Locate the cell with the specified text and output its (X, Y) center coordinate. 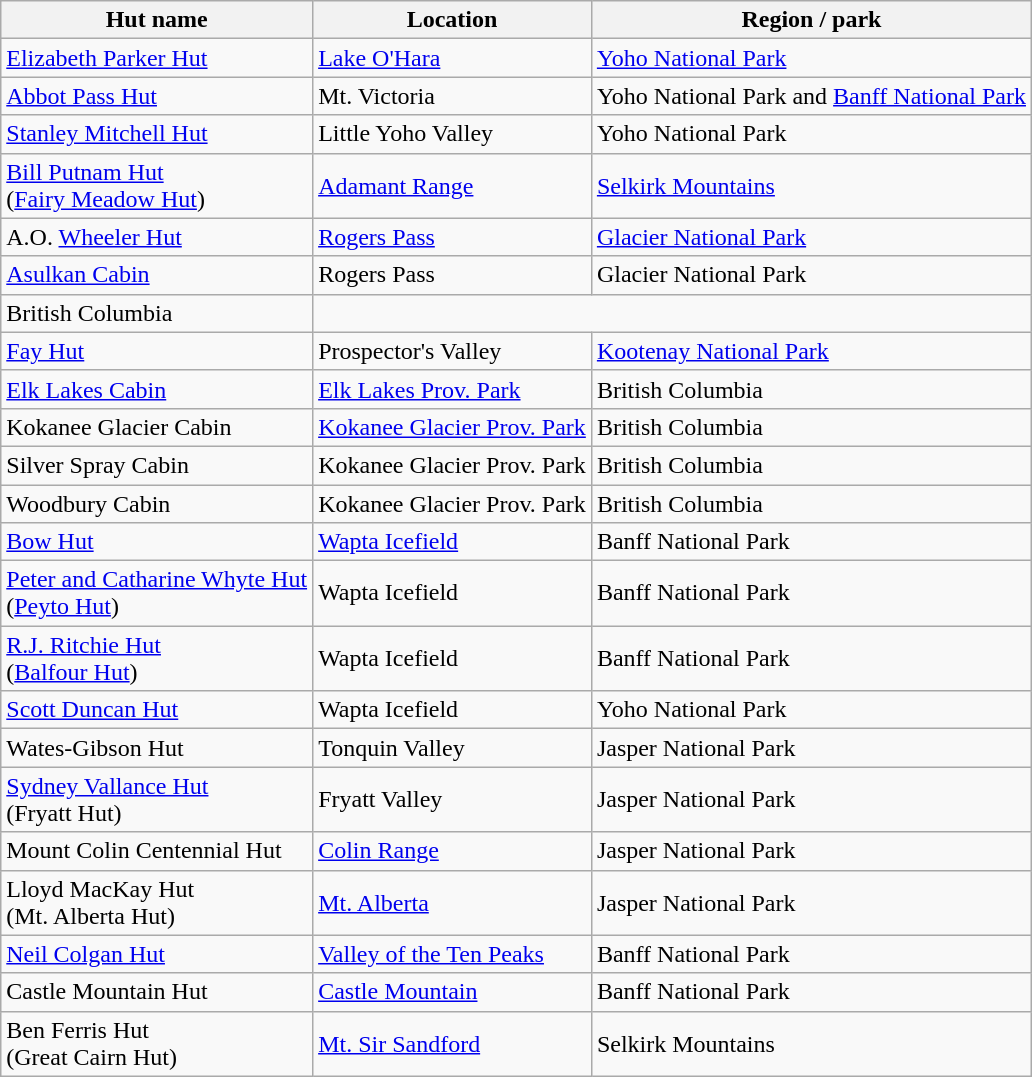
Neil Colgan Hut (157, 954)
Kokanee Glacier Cabin (157, 427)
Lloyd MacKay Hut(Mt. Alberta Hut) (157, 902)
Ben Ferris Hut(Great Cairn Hut) (157, 1044)
Sydney Vallance Hut(Fryatt Hut) (157, 800)
Colin Range (452, 851)
Stanley Mitchell Hut (157, 134)
Location (452, 20)
Wates-Gibson Hut (157, 748)
Mt. Alberta (452, 902)
Bow Hut (157, 542)
Little Yoho Valley (452, 134)
Mount Colin Centennial Hut (157, 851)
Prospector's Valley (452, 351)
Elizabeth Parker Hut (157, 58)
Fryatt Valley (452, 800)
Valley of the Ten Peaks (452, 954)
Mt. Victoria (452, 96)
Castle Mountain Hut (157, 992)
Kootenay National Park (811, 351)
Adamant Range (452, 186)
Elk Lakes Cabin (157, 389)
Tonquin Valley (452, 748)
Asulkan Cabin (157, 275)
Scott Duncan Hut (157, 710)
Hut name (157, 20)
Bill Putnam Hut(Fairy Meadow Hut) (157, 186)
Fay Hut (157, 351)
Elk Lakes Prov. Park (452, 389)
Lake O'Hara (452, 58)
Region / park (811, 20)
Silver Spray Cabin (157, 465)
R.J. Ritchie Hut(Balfour Hut) (157, 658)
Abbot Pass Hut (157, 96)
Castle Mountain (452, 992)
Peter and Catharine Whyte Hut(Peyto Hut) (157, 594)
Yoho National Park and Banff National Park (811, 96)
Mt. Sir Sandford (452, 1044)
A.O. Wheeler Hut (157, 237)
Woodbury Cabin (157, 503)
